Return (X, Y) of the center of cell containing provided text 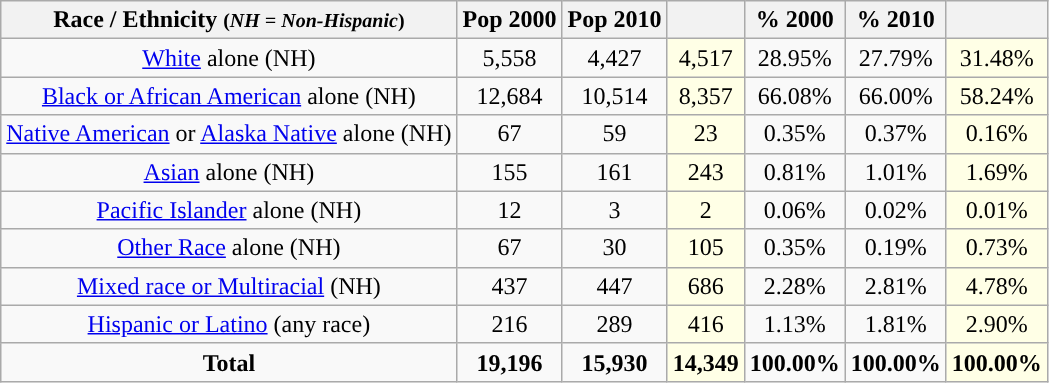
161 (614, 172)
1.69% (996, 172)
243 (706, 172)
2.81% (896, 286)
2.90% (996, 324)
Native American or Alaska Native alone (NH) (229, 134)
4,427 (614, 58)
12 (510, 210)
686 (706, 286)
19,196 (510, 362)
0.73% (996, 248)
23 (706, 134)
2.28% (794, 286)
0.37% (896, 134)
28.95% (794, 58)
14,349 (706, 362)
447 (614, 286)
Pop 2010 (614, 20)
Other Race alone (NH) (229, 248)
Black or African American alone (NH) (229, 96)
0.81% (794, 172)
155 (510, 172)
31.48% (996, 58)
2 (706, 210)
105 (706, 248)
216 (510, 324)
30 (614, 248)
66.08% (794, 96)
Asian alone (NH) (229, 172)
66.00% (896, 96)
10,514 (614, 96)
1.01% (896, 172)
1.81% (896, 324)
0.01% (996, 210)
Total (229, 362)
0.19% (896, 248)
58.24% (996, 96)
3 (614, 210)
0.02% (896, 210)
1.13% (794, 324)
White alone (NH) (229, 58)
Mixed race or Multiracial (NH) (229, 286)
% 2010 (896, 20)
437 (510, 286)
15,930 (614, 362)
Pop 2000 (510, 20)
8,357 (706, 96)
416 (706, 324)
Pacific Islander alone (NH) (229, 210)
59 (614, 134)
4.78% (996, 286)
0.06% (794, 210)
27.79% (896, 58)
Race / Ethnicity (NH = Non-Hispanic) (229, 20)
% 2000 (794, 20)
12,684 (510, 96)
4,517 (706, 58)
5,558 (510, 58)
289 (614, 324)
Hispanic or Latino (any race) (229, 324)
0.16% (996, 134)
